Return [x, y] of the center of cell containing provided text 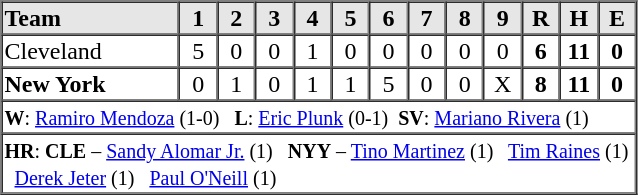
2 [236, 18]
W: Ramiro Mendoza (1-0) L: Eric Plunk (0-1) SV: Mariano Rivera (1) [319, 116]
9 [503, 18]
HR: CLE – Sandy Alomar Jr. (1) NYY – Tino Martinez (1) Tim Raines (1) Derek Jeter (1) Paul O'Neill (1) [319, 164]
7 [427, 18]
Cleveland [91, 50]
H [579, 18]
Team [91, 18]
X [503, 84]
3 [274, 18]
4 [312, 18]
E [617, 18]
New York [91, 84]
R [541, 18]
